Detect which cell encompasses the target text, then output its [X, Y] center coordinate. 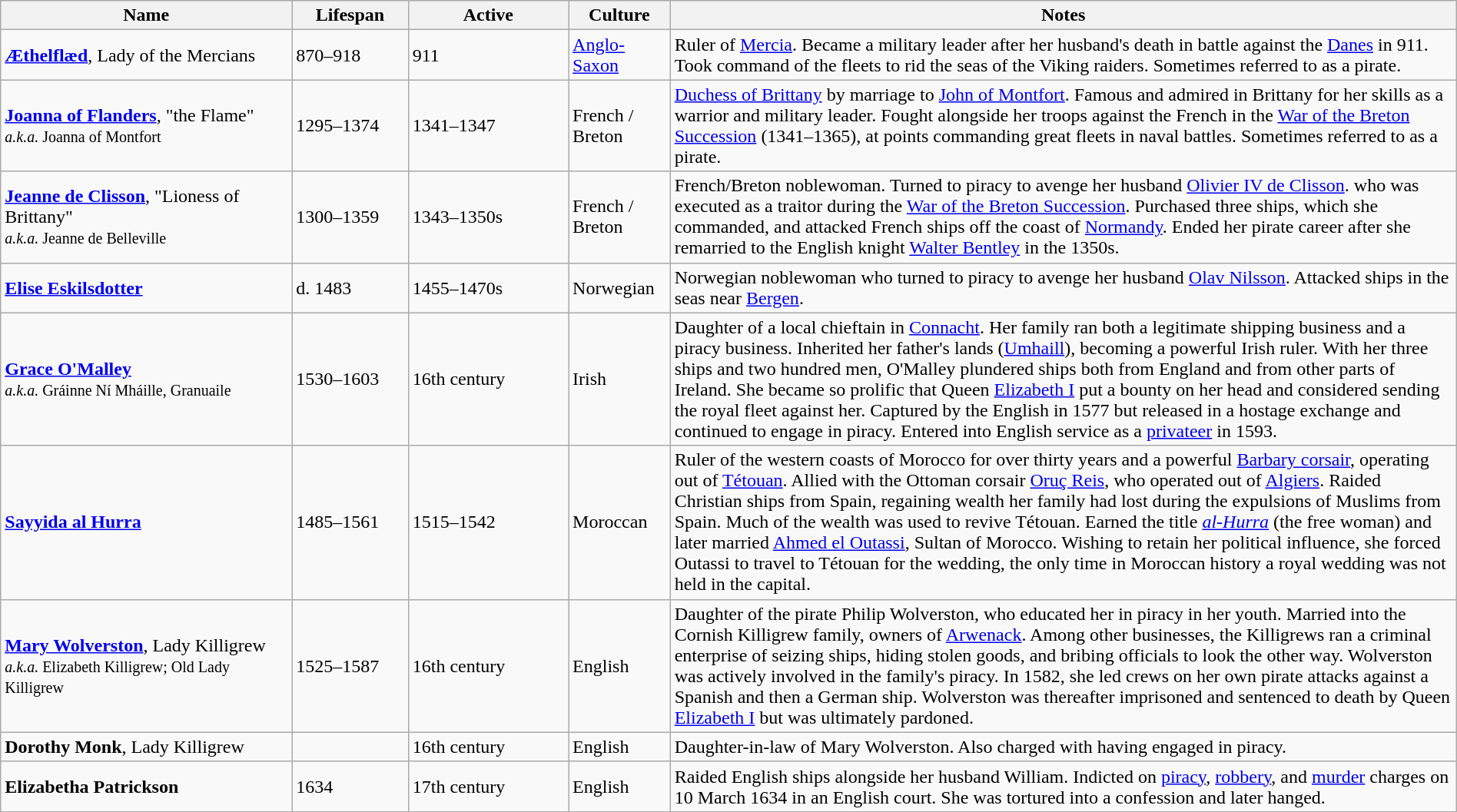
Name [146, 15]
Culture [619, 15]
1515–1542 [488, 522]
Anglo-Saxon [619, 55]
1343–1350s [488, 217]
d. 1483 [350, 287]
Daughter-in-law of Mary Wolverston. Also charged with having engaged in piracy. [1064, 747]
Jeanne de Clisson, "Lioness of Brittany"a.k.a. Jeanne de Belleville [146, 217]
Norwegian [619, 287]
Dorothy Monk, Lady Killigrew [146, 747]
1485–1561 [350, 522]
Sayyida al Hurra [146, 522]
Notes [1064, 15]
870–918 [350, 55]
1530–1603 [350, 379]
Norwegian noblewoman who turned to piracy to avenge her husband Olav Nilsson. Attacked ships in the seas near Bergen. [1064, 287]
Mary Wolverston, Lady Killigrewa.k.a. Elizabeth Killigrew; Old Lady Killigrew [146, 665]
1341–1347 [488, 126]
Æthelflæd, Lady of the Mercians [146, 55]
1525–1587 [350, 665]
911 [488, 55]
Elizabetha Patrickson [146, 787]
Grace O'Malleya.k.a. Gráinne Ní Mháille, Granuaile [146, 379]
Joanna of Flanders, "the Flame"a.k.a. Joanna of Montfort [146, 126]
1455–1470s [488, 287]
17th century [488, 787]
Elise Eskilsdotter [146, 287]
1634 [350, 787]
Moroccan [619, 522]
1295–1374 [350, 126]
1300–1359 [350, 217]
Active [488, 15]
Lifespan [350, 15]
Irish [619, 379]
